From the cell containing the given text, extract its center point as [X, Y] coordinate. 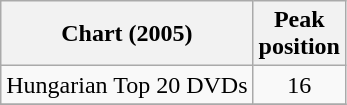
16 [299, 85]
Chart (2005) [127, 34]
Hungarian Top 20 DVDs [127, 85]
Peakposition [299, 34]
